Identify which cell holds the provided text, then report its (x, y) central coordinate. 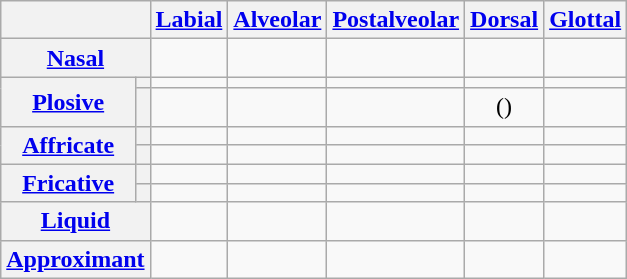
Plosive (68, 102)
Postalveolar (396, 20)
Approximant (76, 259)
Glottal (586, 20)
Labial (189, 20)
Dorsal (504, 20)
Liquid (76, 221)
() (504, 107)
Nasal (76, 58)
Fricative (68, 183)
Alveolar (278, 20)
Affricate (68, 145)
